Output the [x, y] coordinate of the center of the cell containing the given text.  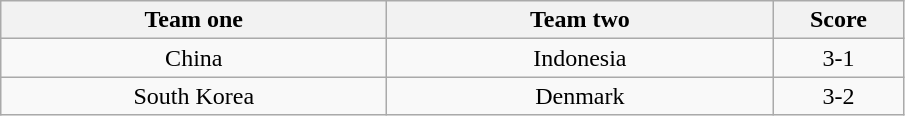
Denmark [580, 96]
Team two [580, 20]
Team one [194, 20]
Indonesia [580, 58]
Score [838, 20]
China [194, 58]
South Korea [194, 96]
3-2 [838, 96]
3-1 [838, 58]
